Locate the cell with the specified text and output its (x, y) center coordinate. 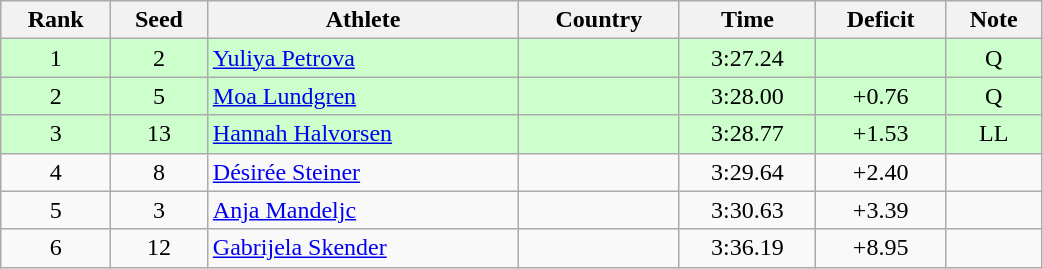
Rank (56, 20)
4 (56, 172)
13 (160, 134)
8 (160, 172)
1 (56, 58)
Note (994, 20)
Time (748, 20)
3:29.64 (748, 172)
+1.53 (880, 134)
3:30.63 (748, 210)
Yuliya Petrova (363, 58)
Country (599, 20)
LL (994, 134)
Désirée Steiner (363, 172)
Anja Mandeljc (363, 210)
Moa Lundgren (363, 96)
Seed (160, 20)
3:28.77 (748, 134)
3:28.00 (748, 96)
+2.40 (880, 172)
Gabrijela Skender (363, 248)
Deficit (880, 20)
12 (160, 248)
+0.76 (880, 96)
+8.95 (880, 248)
Hannah Halvorsen (363, 134)
3:36.19 (748, 248)
6 (56, 248)
3:27.24 (748, 58)
+3.39 (880, 210)
Athlete (363, 20)
